For the text-containing cell, return its midpoint in [x, y] coordinate format. 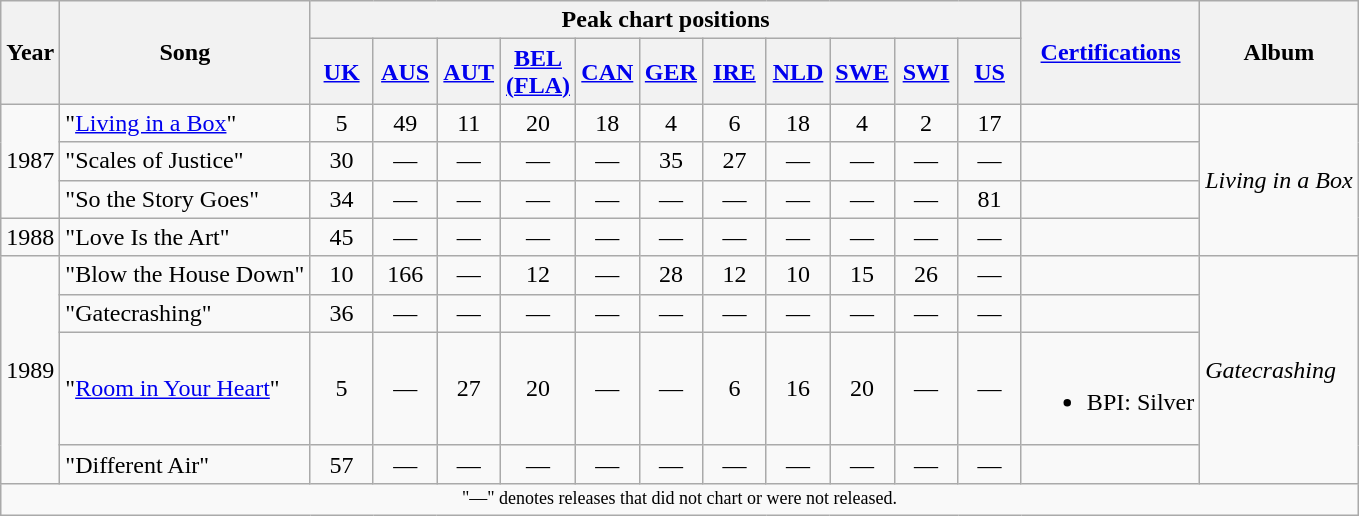
Year [30, 52]
15 [862, 275]
Gatecrashing [1279, 370]
BPI: Silver [1110, 388]
US [990, 72]
30 [342, 161]
IRE [735, 72]
166 [405, 275]
GER [671, 72]
Peak chart positions [666, 20]
AUT [469, 72]
UK [342, 72]
11 [469, 123]
AUS [405, 72]
49 [405, 123]
1989 [30, 370]
28 [671, 275]
35 [671, 161]
SWI [926, 72]
45 [342, 237]
36 [342, 313]
57 [342, 464]
2 [926, 123]
Certifications [1110, 52]
Album [1279, 52]
"—" denotes releases that did not chart or were not released. [680, 498]
1987 [30, 161]
"Living in a Box" [185, 123]
16 [798, 388]
"Different Air" [185, 464]
34 [342, 199]
"Room in Your Heart" [185, 388]
"Gatecrashing" [185, 313]
CAN [608, 72]
SWE [862, 72]
"So the Story Goes" [185, 199]
1988 [30, 237]
"Love Is the Art" [185, 237]
81 [990, 199]
BEL(FLA) [538, 72]
17 [990, 123]
"Blow the House Down" [185, 275]
Song [185, 52]
Living in a Box [1279, 180]
26 [926, 275]
NLD [798, 72]
"Scales of Justice" [185, 161]
